For the text-containing cell, return its midpoint in (x, y) coordinate format. 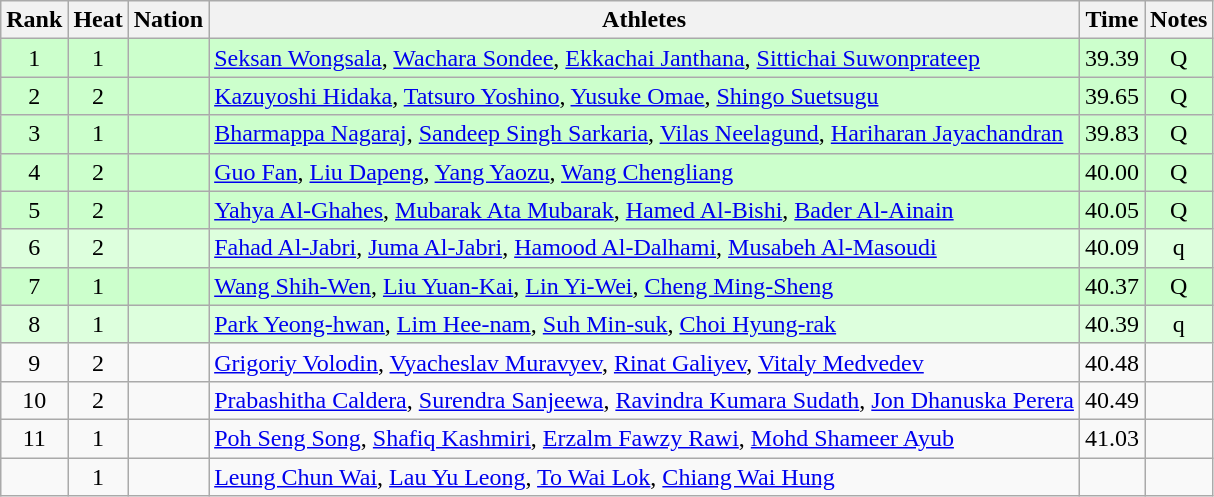
Leung Chun Wai, Lau Yu Leong, To Wai Lok, Chiang Wai Hung (644, 477)
Time (1112, 20)
10 (34, 400)
Athletes (644, 20)
Notes (1179, 20)
6 (34, 248)
41.03 (1112, 438)
Rank (34, 20)
Yahya Al-Ghahes, Mubarak Ata Mubarak, Hamed Al-Bishi, Bader Al-Ainain (644, 210)
40.48 (1112, 362)
Prabashitha Caldera, Surendra Sanjeewa, Ravindra Kumara Sudath, Jon Dhanuska Perera (644, 400)
9 (34, 362)
Poh Seng Song, Shafiq Kashmiri, Erzalm Fawzy Rawi, Mohd Shameer Ayub (644, 438)
5 (34, 210)
3 (34, 134)
40.39 (1112, 324)
Park Yeong-hwan, Lim Hee-nam, Suh Min-suk, Choi Hyung-rak (644, 324)
7 (34, 286)
39.39 (1112, 58)
Nation (168, 20)
Bharmappa Nagaraj, Sandeep Singh Sarkaria, Vilas Neelagund, Hariharan Jayachandran (644, 134)
40.05 (1112, 210)
8 (34, 324)
39.65 (1112, 96)
Heat (98, 20)
4 (34, 172)
40.09 (1112, 248)
11 (34, 438)
Guo Fan, Liu Dapeng, Yang Yaozu, Wang Chengliang (644, 172)
Kazuyoshi Hidaka, Tatsuro Yoshino, Yusuke Omae, Shingo Suetsugu (644, 96)
40.37 (1112, 286)
39.83 (1112, 134)
40.00 (1112, 172)
40.49 (1112, 400)
Wang Shih-Wen, Liu Yuan-Kai, Lin Yi-Wei, Cheng Ming-Sheng (644, 286)
Grigoriy Volodin, Vyacheslav Muravyev, Rinat Galiyev, Vitaly Medvedev (644, 362)
Seksan Wongsala, Wachara Sondee, Ekkachai Janthana, Sittichai Suwonprateep (644, 58)
Fahad Al-Jabri, Juma Al-Jabri, Hamood Al-Dalhami, Musabeh Al-Masoudi (644, 248)
